Capture the cell that displays the provided text and extract its (x, y) central coordinate. 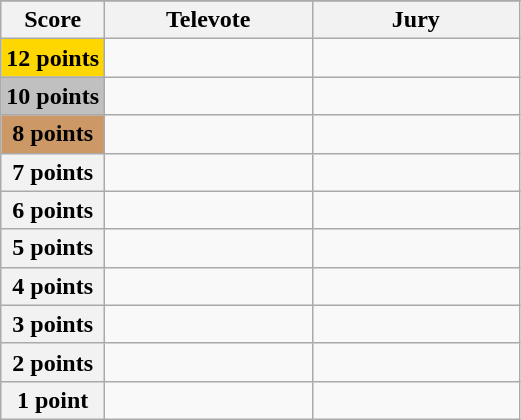
12 points (53, 58)
4 points (53, 286)
Score (53, 20)
1 point (53, 400)
2 points (53, 362)
7 points (53, 172)
6 points (53, 210)
3 points (53, 324)
5 points (53, 248)
10 points (53, 96)
8 points (53, 134)
Televote (209, 20)
Jury (416, 20)
